From the cell containing the given text, extract its center point as [x, y] coordinate. 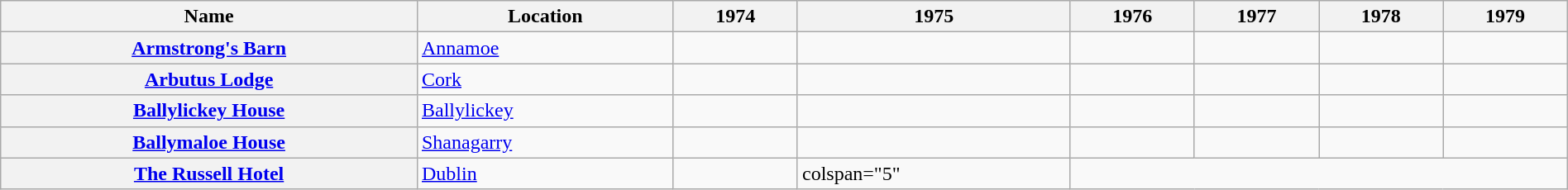
1974 [735, 17]
1977 [1256, 17]
Ballylickey House [209, 111]
1979 [1505, 17]
Cork [545, 79]
1978 [1381, 17]
Armstrong's Barn [209, 48]
1975 [934, 17]
Arbutus Lodge [209, 79]
Name [209, 17]
Ballylickey [545, 111]
The Russell Hotel [209, 173]
Annamoe [545, 48]
colspan="5" [934, 173]
1976 [1132, 17]
Shanagarry [545, 142]
Dublin [545, 173]
Ballymaloe House [209, 142]
Location [545, 17]
